Locate the cell with the specified text and output its [X, Y] center coordinate. 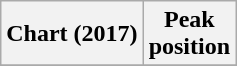
Chart (2017) [72, 34]
Peakposition [189, 34]
